Find where the given text appears and provide that cell's center as [x, y] coordinate. 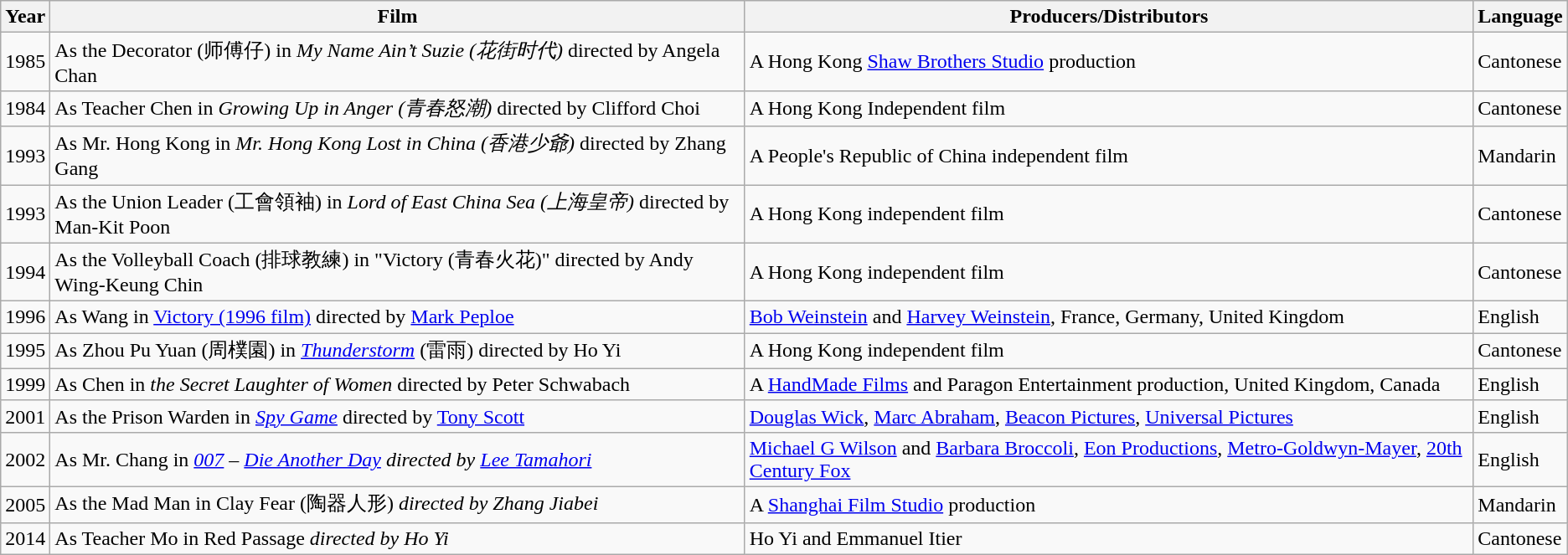
1985 [25, 62]
2014 [25, 538]
2001 [25, 416]
Bob Weinstein and Harvey Weinstein, France, Germany, United Kingdom [1109, 317]
As Chen in the Secret Laughter of Women directed by Peter Schwabach [397, 384]
As Teacher Chen in Growing Up in Anger (青春怒潮) directed by Clifford Choi [397, 109]
A Hong Kong Independent film [1109, 109]
A HandMade Films and Paragon Entertainment production, United Kingdom, Canada [1109, 384]
Douglas Wick, Marc Abraham, Beacon Pictures, Universal Pictures [1109, 416]
As the Prison Warden in Spy Game directed by Tony Scott [397, 416]
As Mr. Hong Kong in Mr. Hong Kong Lost in China (香港少爺) directed by Zhang Gang [397, 156]
1994 [25, 272]
Language [1520, 17]
A Shanghai Film Studio production [1109, 504]
2005 [25, 504]
As Mr. Chang in 007 – Die Another Day directed by Lee Tamahori [397, 459]
As Wang in Victory (1996 film) directed by Mark Peploe [397, 317]
A People's Republic of China independent film [1109, 156]
As Teacher Mo in Red Passage directed by Ho Yi [397, 538]
Film [397, 17]
A Hong Kong Shaw Brothers Studio production [1109, 62]
2002 [25, 459]
Ho Yi and Emmanuel Itier [1109, 538]
As the Union Leader (工會領袖) in Lord of East China Sea (上海皇帝) directed by Man-Kit Poon [397, 213]
As the Decorator (师傅仔) in My Name Ain’t Suzie (花街时代) directed by Angela Chan [397, 62]
Producers/Distributors [1109, 17]
1984 [25, 109]
Michael G Wilson and Barbara Broccoli, Eon Productions, Metro-Goldwyn-Mayer, 20th Century Fox [1109, 459]
As Zhou Pu Yuan (周樸園) in Thunderstorm (雷雨) directed by Ho Yi [397, 352]
1999 [25, 384]
As the Mad Man in Clay Fear (陶器人形) directed by Zhang Jiabei [397, 504]
Year [25, 17]
1995 [25, 352]
As the Volleyball Coach (排球教練) in "Victory (青春火花)" directed by Andy Wing-Keung Chin [397, 272]
1996 [25, 317]
